Search for the cell housing the specified text and yield its [x, y] center coordinate. 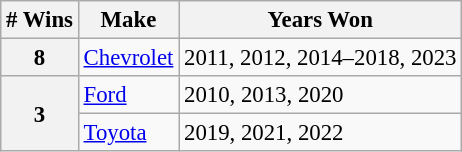
2010, 2013, 2020 [320, 95]
3 [40, 114]
Make [128, 20]
2011, 2012, 2014–2018, 2023 [320, 58]
Years Won [320, 20]
2019, 2021, 2022 [320, 133]
# Wins [40, 20]
Toyota [128, 133]
8 [40, 58]
Chevrolet [128, 58]
Ford [128, 95]
